Capture the cell that displays the provided text and extract its [X, Y] central coordinate. 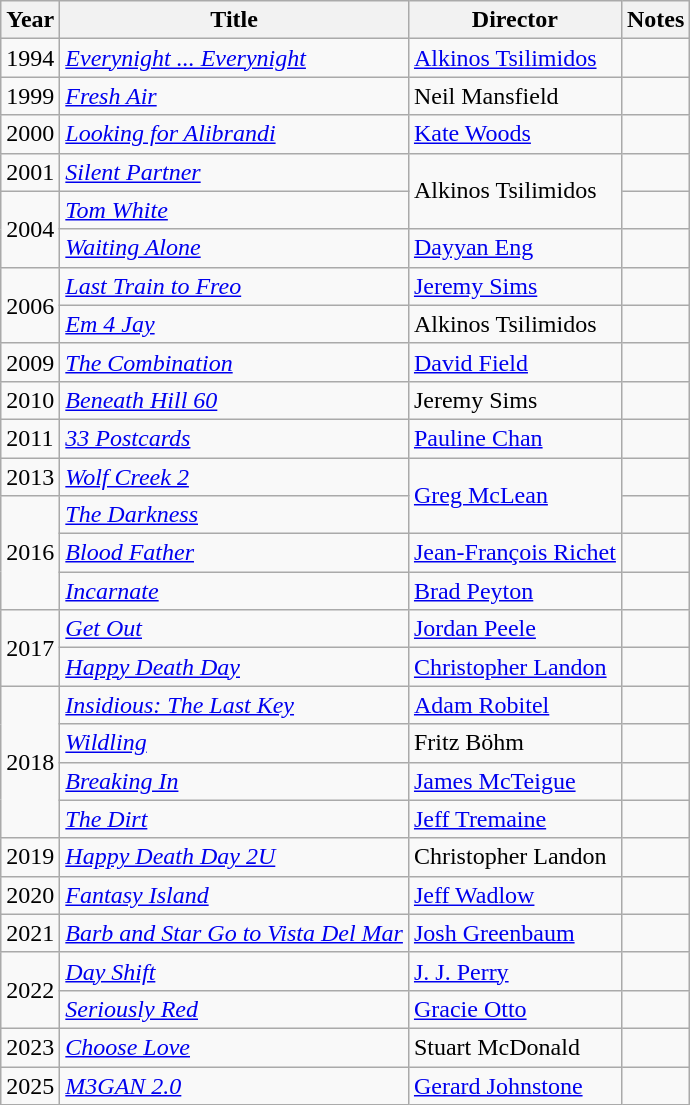
Everynight ... Everynight [234, 58]
Barb and Star Go to Vista Del Mar [234, 933]
Fresh Air [234, 96]
Choose Love [234, 1047]
Kate Woods [514, 134]
2011 [30, 438]
Jeff Tremaine [514, 819]
2025 [30, 1085]
Waiting Alone [234, 248]
Director [514, 20]
Brad Peyton [514, 591]
Wildling [234, 743]
1999 [30, 96]
2019 [30, 857]
Looking for Alibrandi [234, 134]
2013 [30, 477]
1994 [30, 58]
Seriously Red [234, 1009]
Em 4 Jay [234, 324]
Gerard Johnstone [514, 1085]
Gracie Otto [514, 1009]
Last Train to Freo [234, 286]
Josh Greenbaum [514, 933]
2000 [30, 134]
2023 [30, 1047]
Get Out [234, 629]
Breaking In [234, 781]
Jean-François Richet [514, 553]
2009 [30, 362]
Beneath Hill 60 [234, 400]
Jordan Peele [514, 629]
James McTeigue [514, 781]
Blood Father [234, 553]
Day Shift [234, 971]
The Combination [234, 362]
2006 [30, 305]
Silent Partner [234, 172]
Adam Robitel [514, 705]
Year [30, 20]
2021 [30, 933]
33 Postcards [234, 438]
2010 [30, 400]
Neil Mansfield [514, 96]
Happy Death Day 2U [234, 857]
Title [234, 20]
The Dirt [234, 819]
Fantasy Island [234, 895]
2016 [30, 553]
Insidious: The Last Key [234, 705]
M3GAN 2.0 [234, 1085]
Fritz Böhm [514, 743]
Dayyan Eng [514, 248]
Greg McLean [514, 496]
Happy Death Day [234, 667]
2017 [30, 648]
2004 [30, 229]
David Field [514, 362]
2018 [30, 762]
Jeff Wadlow [514, 895]
2020 [30, 895]
Pauline Chan [514, 438]
Tom White [234, 210]
J. J. Perry [514, 971]
Wolf Creek 2 [234, 477]
2001 [30, 172]
Stuart McDonald [514, 1047]
2022 [30, 990]
The Darkness [234, 515]
Notes [655, 20]
Incarnate [234, 591]
